Output the (x, y) coordinate of the center of the cell containing the given text.  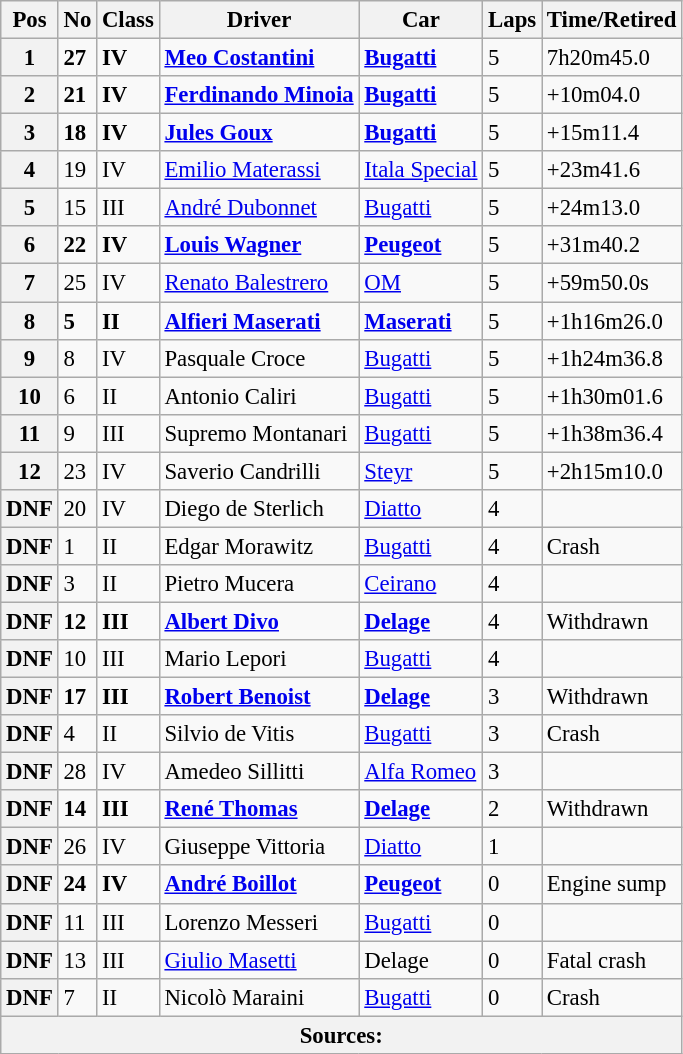
+1h38m36.4 (612, 433)
Giulio Masetti (259, 960)
Mario Lepori (259, 659)
Amedeo Sillitti (259, 772)
18 (77, 133)
+1h24m36.8 (612, 358)
17 (77, 697)
Pasquale Croce (259, 358)
Pietro Mucera (259, 584)
Car (421, 20)
Lorenzo Messeri (259, 922)
Itala Special (421, 170)
Robert Benoist (259, 697)
Meo Costantini (259, 58)
Nicolò Maraini (259, 997)
26 (77, 847)
14 (77, 809)
+1h16m26.0 (612, 321)
+15m11.4 (612, 133)
René Thomas (259, 809)
Driver (259, 20)
Albert Divo (259, 621)
28 (77, 772)
+31m40.2 (612, 245)
Class (128, 20)
7h20m45.0 (612, 58)
Ceirano (421, 584)
15 (77, 208)
Jules Goux (259, 133)
Renato Balestrero (259, 283)
22 (77, 245)
André Boillot (259, 885)
No (77, 20)
19 (77, 170)
+24m13.0 (612, 208)
Alfa Romeo (421, 772)
Emilio Materassi (259, 170)
Diego de Sterlich (259, 509)
Engine sump (612, 885)
Edgar Morawitz (259, 546)
25 (77, 283)
+59m50.0s (612, 283)
OM (421, 283)
27 (77, 58)
Giuseppe Vittoria (259, 847)
Louis Wagner (259, 245)
Antonio Caliri (259, 396)
21 (77, 95)
Sources: (342, 1035)
+10m04.0 (612, 95)
Pos (30, 20)
Alfieri Maserati (259, 321)
Maserati (421, 321)
24 (77, 885)
+23m41.6 (612, 170)
13 (77, 960)
Ferdinando Minoia (259, 95)
Steyr (421, 471)
André Dubonnet (259, 208)
+2h15m10.0 (612, 471)
20 (77, 509)
Laps (512, 20)
Silvio de Vitis (259, 734)
Fatal crash (612, 960)
Time/Retired (612, 20)
Saverio Candrilli (259, 471)
Supremo Montanari (259, 433)
+1h30m01.6 (612, 396)
23 (77, 471)
